Find where the given text appears and provide that cell's center as [X, Y] coordinate. 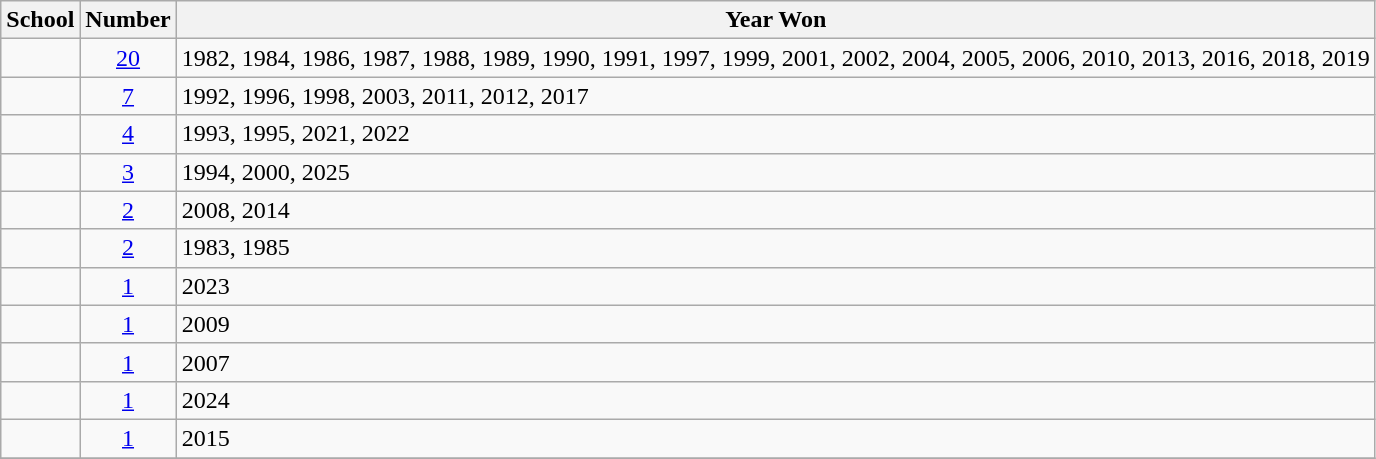
2008, 2014 [776, 210]
1994, 2000, 2025 [776, 172]
4 [128, 134]
2009 [776, 324]
2023 [776, 286]
1982, 1984, 1986, 1987, 1988, 1989, 1990, 1991, 1997, 1999, 2001, 2002, 2004, 2005, 2006, 2010, 2013, 2016, 2018, 2019 [776, 58]
3 [128, 172]
Year Won [776, 20]
2015 [776, 438]
1992, 1996, 1998, 2003, 2011, 2012, 2017 [776, 96]
20 [128, 58]
Number [128, 20]
2007 [776, 362]
1983, 1985 [776, 248]
2024 [776, 400]
School [40, 20]
1993, 1995, 2021, 2022 [776, 134]
7 [128, 96]
